Provide the [X, Y] coordinate of the cell's center where the given text is located.  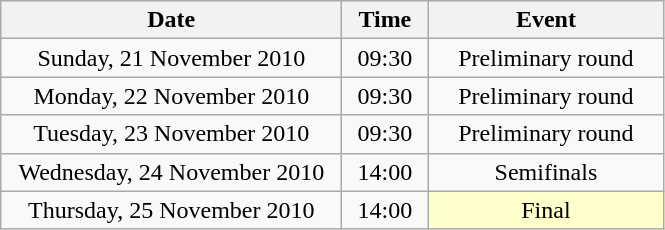
Tuesday, 23 November 2010 [172, 134]
Sunday, 21 November 2010 [172, 58]
Semifinals [546, 172]
Wednesday, 24 November 2010 [172, 172]
Final [546, 210]
Monday, 22 November 2010 [172, 96]
Thursday, 25 November 2010 [172, 210]
Date [172, 20]
Time [385, 20]
Event [546, 20]
